From the cell containing the given text, extract its center point as (X, Y) coordinate. 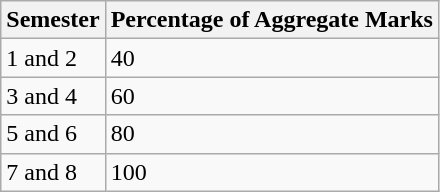
40 (272, 58)
Semester (53, 20)
Percentage of Aggregate Marks (272, 20)
100 (272, 172)
3 and 4 (53, 96)
60 (272, 96)
5 and 6 (53, 134)
80 (272, 134)
7 and 8 (53, 172)
1 and 2 (53, 58)
